Search for the cell housing the specified text and yield its (x, y) center coordinate. 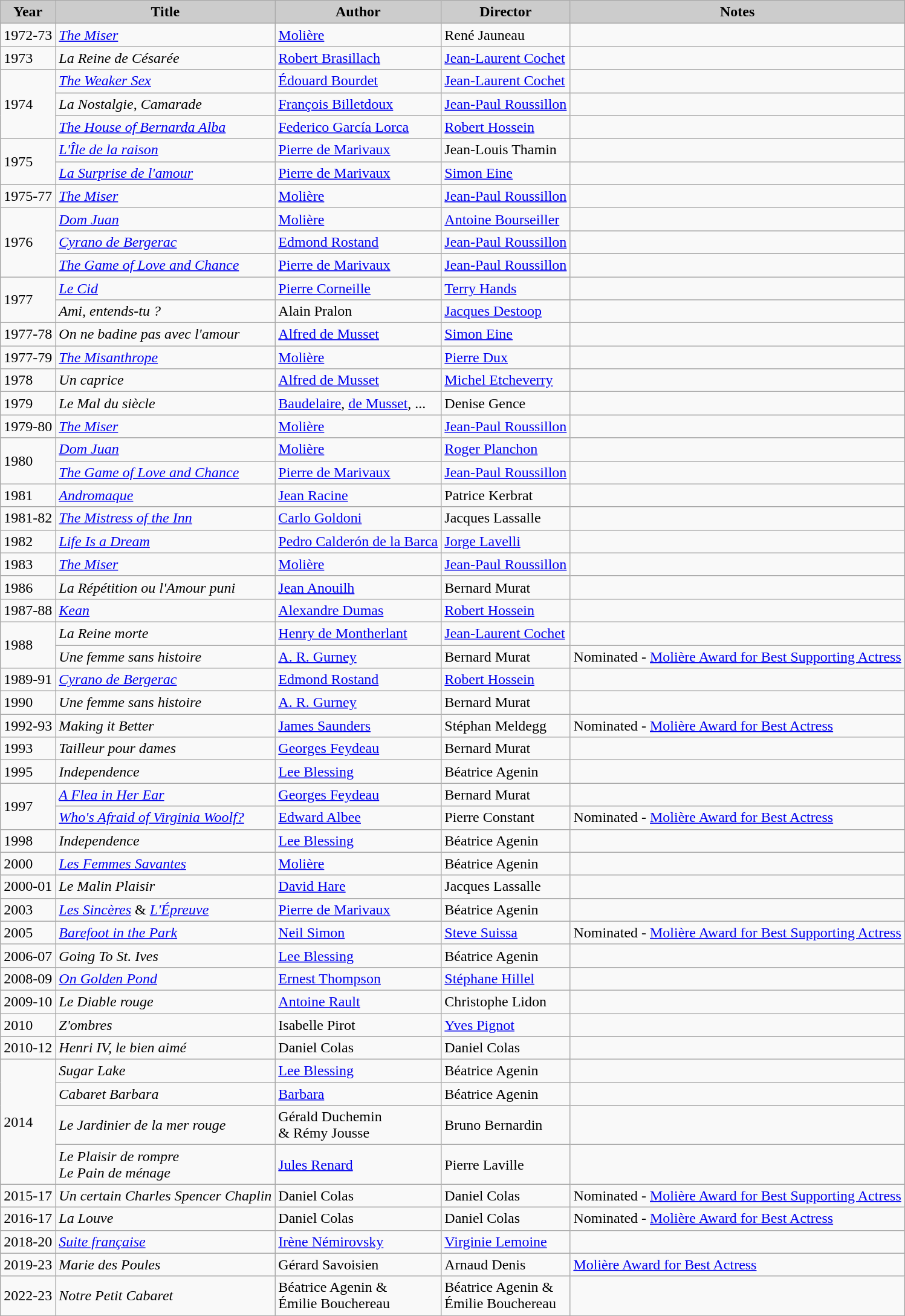
Un caprice (166, 380)
Patrice Kerbrat (505, 495)
The Mistress of the Inn (166, 518)
Sugar Lake (166, 1071)
Le Mal du siècle (166, 403)
Author (358, 12)
1980 (28, 461)
Antoine Bourseiller (505, 219)
1998 (28, 841)
La Reine de Césarée (166, 58)
Denise Gence (505, 403)
Robert Brasillach (358, 58)
1976 (28, 242)
2003 (28, 910)
On ne badine pas avec l'amour (166, 334)
Pierre Corneille (358, 288)
2000 (28, 864)
1983 (28, 564)
1982 (28, 541)
René Jauneau (505, 35)
Les Femmes Savantes (166, 864)
Life Is a Dream (166, 541)
La Reine morte (166, 633)
2000-01 (28, 887)
Going To St. Ives (166, 956)
1981-82 (28, 518)
Z'ombres (166, 1025)
Notes (738, 12)
1989-91 (28, 680)
Alain Pralon (358, 311)
Ami, entends-tu ? (166, 311)
Bruno Bernardin (505, 1125)
Le Jardinier de la mer rouge (166, 1125)
Neil Simon (358, 933)
Pedro Calderón de la Barca (358, 541)
La Surprise de l'amour (166, 173)
1993 (28, 749)
Kean (166, 610)
James Saunders (358, 726)
1979 (28, 403)
Antoine Rault (358, 1002)
On Golden Pond (166, 979)
1997 (28, 806)
Making it Better (166, 726)
Le Plaisir de rompre Le Pain de ménage (166, 1165)
Gérard Savoisien (358, 1265)
Federico García Lorca (358, 127)
Jacques Destoop (505, 311)
Steve Suissa (505, 933)
1977-78 (28, 334)
La Louve (166, 1219)
1987-88 (28, 610)
Barefoot in the Park (166, 933)
A Flea in Her Ear (166, 795)
Virginie Lemoine (505, 1242)
Title (166, 12)
Marie des Poules (166, 1265)
Henri IV, le bien aimé (166, 1048)
Molière Award for Best Actress (738, 1265)
L'Île de la raison (166, 150)
Isabelle Pirot (358, 1025)
2018-20 (28, 1242)
François Billetdoux (358, 104)
2008-09 (28, 979)
Un certain Charles Spencer Chaplin (166, 1196)
Pierre Laville (505, 1165)
Les Sincères & L'Épreuve (166, 910)
Alexandre Dumas (358, 610)
Jean Racine (358, 495)
Terry Hands (505, 288)
1992-93 (28, 726)
2010 (28, 1025)
Jean-Louis Thamin (505, 150)
David Hare (358, 887)
1977 (28, 300)
Le Cid (166, 288)
Le Diable rouge (166, 1002)
Irène Némirovsky (358, 1242)
1990 (28, 703)
The Misanthrope (166, 357)
Jean Anouilh (358, 587)
1975 (28, 161)
1995 (28, 772)
1973 (28, 58)
Notre Petit Cabaret (166, 1295)
The Weaker Sex (166, 81)
2022-23 (28, 1295)
1972-73 (28, 35)
2009-10 (28, 1002)
Director (505, 12)
Yves Pignot (505, 1025)
2005 (28, 933)
Suite française (166, 1242)
1974 (28, 104)
2014 (28, 1122)
Edward Albee (358, 818)
1986 (28, 587)
1975-77 (28, 196)
Gérald Duchemin & Rémy Jousse (358, 1125)
Pierre Dux (505, 357)
2010-12 (28, 1048)
La Répétition ou l'Amour puni (166, 587)
Henry de Montherlant (358, 633)
Jules Renard (358, 1165)
Carlo Goldoni (358, 518)
La Nostalgie, Camarade (166, 104)
Who's Afraid of Virginia Woolf? (166, 818)
1977-79 (28, 357)
1981 (28, 495)
1978 (28, 380)
Jorge Lavelli (505, 541)
Cabaret Barbara (166, 1094)
2006-07 (28, 956)
Arnaud Denis (505, 1265)
Year (28, 12)
2016-17 (28, 1219)
2019-23 (28, 1265)
Pierre Constant (505, 818)
Ernest Thompson (358, 979)
Stéphane Hillel (505, 979)
Roger Planchon (505, 449)
2015-17 (28, 1196)
Baudelaire, de Musset, ... (358, 403)
Andromaque (166, 495)
Édouard Bourdet (358, 81)
Christophe Lidon (505, 1002)
The House of Bernarda Alba (166, 127)
Barbara (358, 1094)
Michel Etcheverry (505, 380)
1988 (28, 645)
Le Malin Plaisir (166, 887)
Tailleur pour dames (166, 749)
1979-80 (28, 426)
Stéphan Meldegg (505, 726)
